Capture the cell that displays the provided text and extract its (x, y) central coordinate. 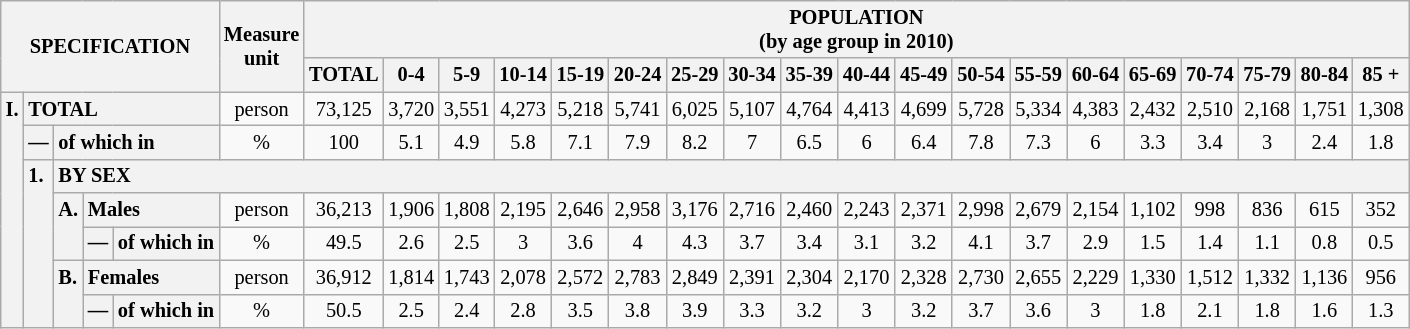
2,730 (980, 277)
0-4 (411, 75)
85 + (1381, 75)
3,176 (694, 210)
Measure unit (262, 46)
25-29 (694, 75)
2,154 (1096, 210)
65-69 (1152, 75)
0.8 (1324, 243)
6.5 (810, 142)
7.8 (980, 142)
1.1 (1268, 243)
8.2 (694, 142)
5.8 (522, 142)
40-44 (866, 75)
A. (68, 226)
1.5 (1152, 243)
2,243 (866, 210)
836 (1268, 210)
1,512 (1210, 277)
4.9 (467, 142)
352 (1381, 210)
10-14 (522, 75)
3.8 (638, 311)
615 (1324, 210)
2,460 (810, 210)
6.4 (924, 142)
956 (1381, 277)
36,912 (344, 277)
4,413 (866, 109)
100 (344, 142)
2,168 (1268, 109)
2,328 (924, 277)
20-24 (638, 75)
50-54 (980, 75)
2.1 (1210, 311)
2,998 (980, 210)
4,383 (1096, 109)
35-39 (810, 75)
2,849 (694, 277)
2,646 (580, 210)
1,102 (1152, 210)
POPULATION (by age group in 2010) (856, 29)
2,655 (1038, 277)
2,304 (810, 277)
2,679 (1038, 210)
7.1 (580, 142)
6,025 (694, 109)
5,741 (638, 109)
2.9 (1096, 243)
75-79 (1268, 75)
4.3 (694, 243)
1.3 (1381, 311)
2,716 (752, 210)
2,432 (1152, 109)
1,330 (1152, 277)
3,551 (467, 109)
5.1 (411, 142)
50.5 (344, 311)
73,125 (344, 109)
30-34 (752, 75)
1.4 (1210, 243)
4 (638, 243)
1,332 (1268, 277)
70-74 (1210, 75)
2.8 (522, 311)
1,751 (1324, 109)
1,808 (467, 210)
2,958 (638, 210)
55-59 (1038, 75)
Males (151, 210)
4,273 (522, 109)
2,170 (866, 277)
60-64 (1096, 75)
2.6 (411, 243)
1,136 (1324, 277)
3,720 (411, 109)
49.5 (344, 243)
3.1 (866, 243)
3.5 (580, 311)
2,195 (522, 210)
5,334 (1038, 109)
1,814 (411, 277)
2,391 (752, 277)
2,078 (522, 277)
1,906 (411, 210)
5-9 (467, 75)
2,510 (1210, 109)
Females (151, 277)
4.1 (980, 243)
7 (752, 142)
3.9 (694, 311)
998 (1210, 210)
36,213 (344, 210)
5,218 (580, 109)
7.9 (638, 142)
1. (38, 243)
B. (68, 294)
4,764 (810, 109)
BY SEX (732, 176)
80-84 (1324, 75)
2,783 (638, 277)
45-49 (924, 75)
1,743 (467, 277)
0.5 (1381, 243)
2,229 (1096, 277)
15-19 (580, 75)
1,308 (1381, 109)
5,728 (980, 109)
7.3 (1038, 142)
5,107 (752, 109)
SPECIFICATION (110, 46)
2,572 (580, 277)
4,699 (924, 109)
1.6 (1324, 311)
I. (12, 210)
2,371 (924, 210)
